Determine the [X, Y] coordinate at the center of the cell enclosing the given text.  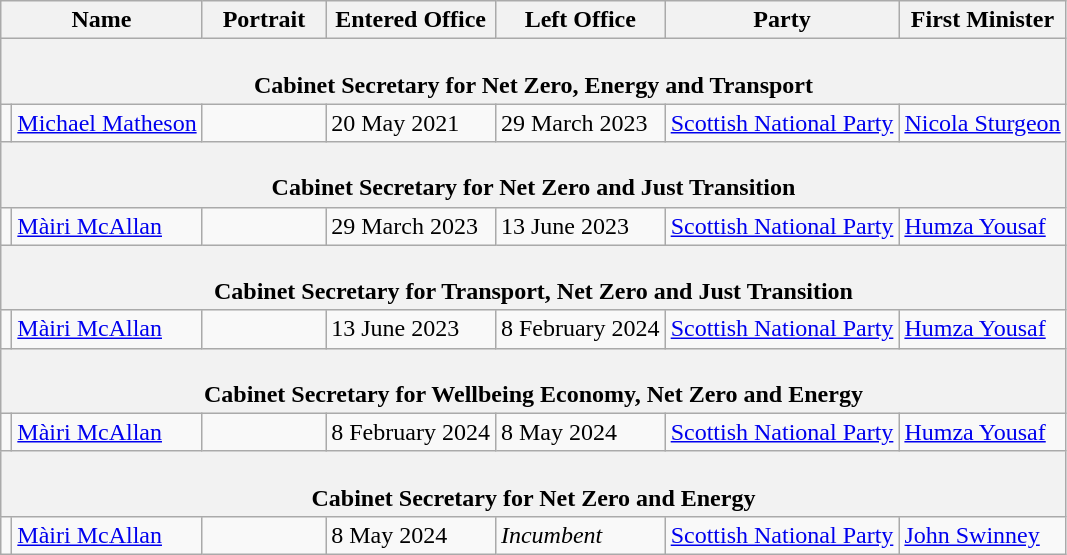
Nicola Sturgeon [982, 123]
Michael Matheson [107, 123]
First Minister [982, 20]
Cabinet Secretary for Transport, Net Zero and Just Transition [534, 278]
John Swinney [982, 535]
Cabinet Secretary for Wellbeing Economy, Net Zero and Energy [534, 380]
Cabinet Secretary for Net Zero and Just Transition [534, 174]
Cabinet Secretary for Net Zero and Energy [534, 484]
Cabinet Secretary for Net Zero, Energy and Transport [534, 72]
Left Office [580, 20]
Name [102, 20]
Portrait [264, 20]
Party [782, 20]
Entered Office [411, 20]
20 May 2021 [411, 123]
Incumbent [580, 535]
